Output the [x, y] coordinate of the center of the cell containing the given text.  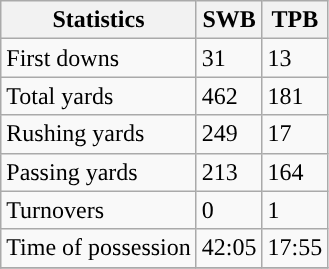
First downs [99, 58]
17:55 [295, 248]
Turnovers [99, 210]
Statistics [99, 20]
Rushing yards [99, 134]
SWB [229, 20]
42:05 [229, 248]
TPB [295, 20]
Passing yards [99, 172]
31 [229, 58]
Time of possession [99, 248]
1 [295, 210]
181 [295, 96]
213 [229, 172]
249 [229, 134]
0 [229, 210]
164 [295, 172]
462 [229, 96]
13 [295, 58]
17 [295, 134]
Total yards [99, 96]
